Return (x, y) of the center of cell containing provided text 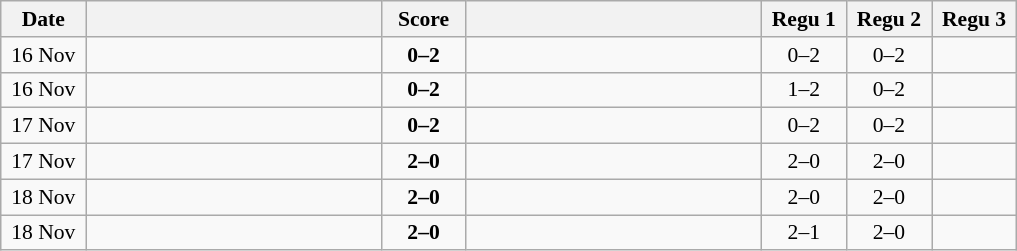
Regu 1 (804, 19)
1–2 (804, 90)
Regu 3 (974, 19)
Regu 2 (888, 19)
Score (424, 19)
Date (44, 19)
2–1 (804, 233)
